Find where the given text appears and provide that cell's center as (x, y) coordinate. 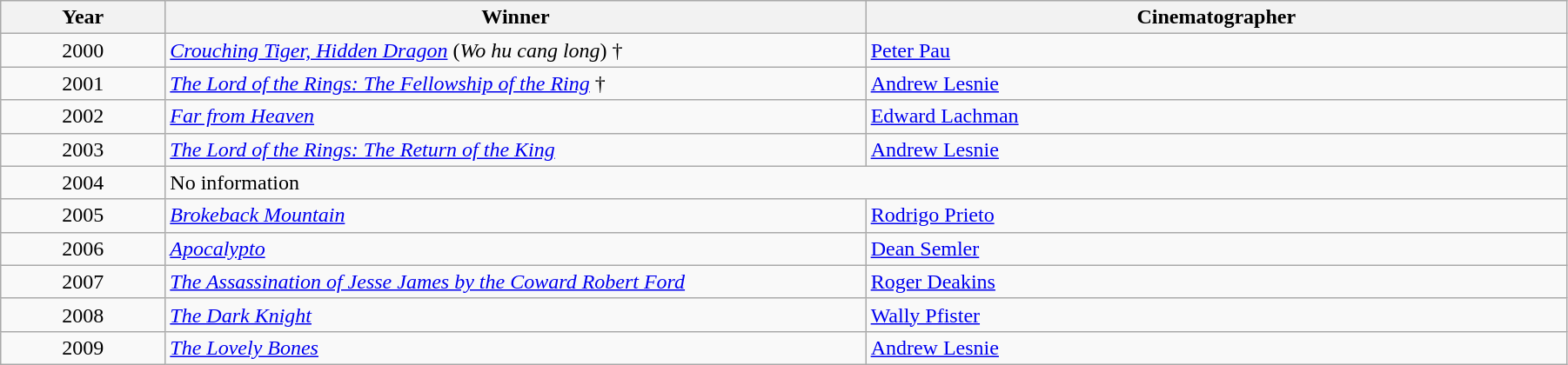
Dean Semler (1216, 249)
Crouching Tiger, Hidden Dragon (Wo hu cang long) † (515, 50)
Roger Deakins (1216, 282)
2009 (84, 348)
Cinematographer (1216, 17)
2002 (84, 116)
Edward Lachman (1216, 116)
The Lord of the Rings: The Return of the King (515, 149)
Peter Pau (1216, 50)
The Dark Knight (515, 315)
2007 (84, 282)
2006 (84, 249)
No information (867, 182)
Apocalypto (515, 249)
2003 (84, 149)
The Lovely Bones (515, 348)
Brokeback Mountain (515, 216)
The Lord of the Rings: The Fellowship of the Ring † (515, 83)
2004 (84, 182)
2000 (84, 50)
Year (84, 17)
The Assassination of Jesse James by the Coward Robert Ford (515, 282)
2008 (84, 315)
2001 (84, 83)
2005 (84, 216)
Far from Heaven (515, 116)
Rodrigo Prieto (1216, 216)
Wally Pfister (1216, 315)
Winner (515, 17)
